Find where the given text appears and provide that cell's center as (x, y) coordinate. 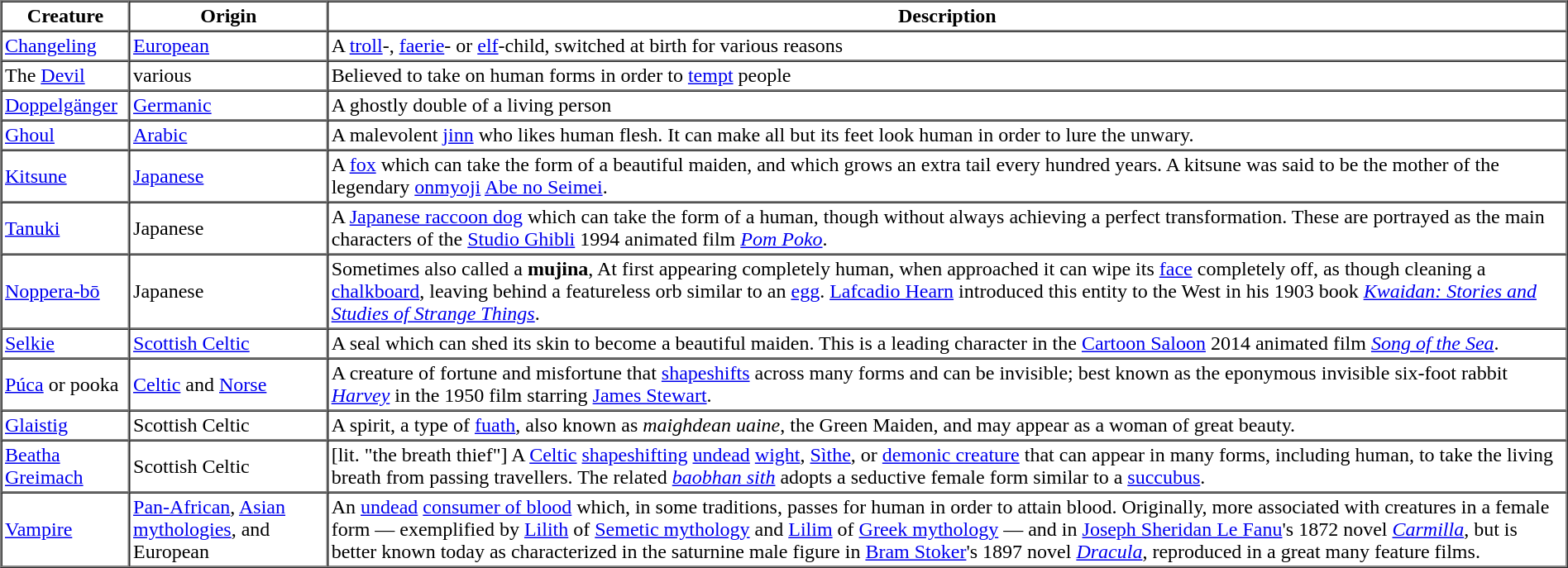
Noppera-bō (66, 292)
European (229, 46)
The Devil (66, 76)
Púca or pooka (66, 385)
Glaistig (66, 425)
A malevolent jinn who likes human flesh. It can make all but its feet look human in order to lure the unwary. (947, 136)
Doppelgänger (66, 106)
Vampire (66, 530)
various (229, 76)
A spirit, a type of fuath, also known as maighdean uaine, the Green Maiden, and may appear as a woman of great beauty. (947, 425)
Kitsune (66, 177)
Selkie (66, 344)
A seal which can shed its skin to become a beautiful maiden. This is a leading character in the Cartoon Saloon 2014 animated film Song of the Sea. (947, 344)
Beatha Greimach (66, 466)
Creature (66, 17)
Believed to take on human forms in order to tempt people (947, 76)
Celtic and Norse (229, 385)
Arabic (229, 136)
Germanic (229, 106)
A troll-, faerie- or elf-child, switched at birth for various reasons (947, 46)
A ghostly double of a living person (947, 106)
Description (947, 17)
Ghoul (66, 136)
Origin (229, 17)
Changeling (66, 46)
Tanuki (66, 228)
Pan-African, Asian mythologies, and European (229, 530)
